Pinpoint the cell where the given text exists, returning its [X, Y] midpoint coordinate. 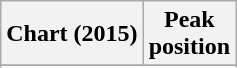
Chart (2015) [72, 34]
Peakposition [189, 34]
